Provide the (x, y) coordinate of the cell's center where the given text is located.  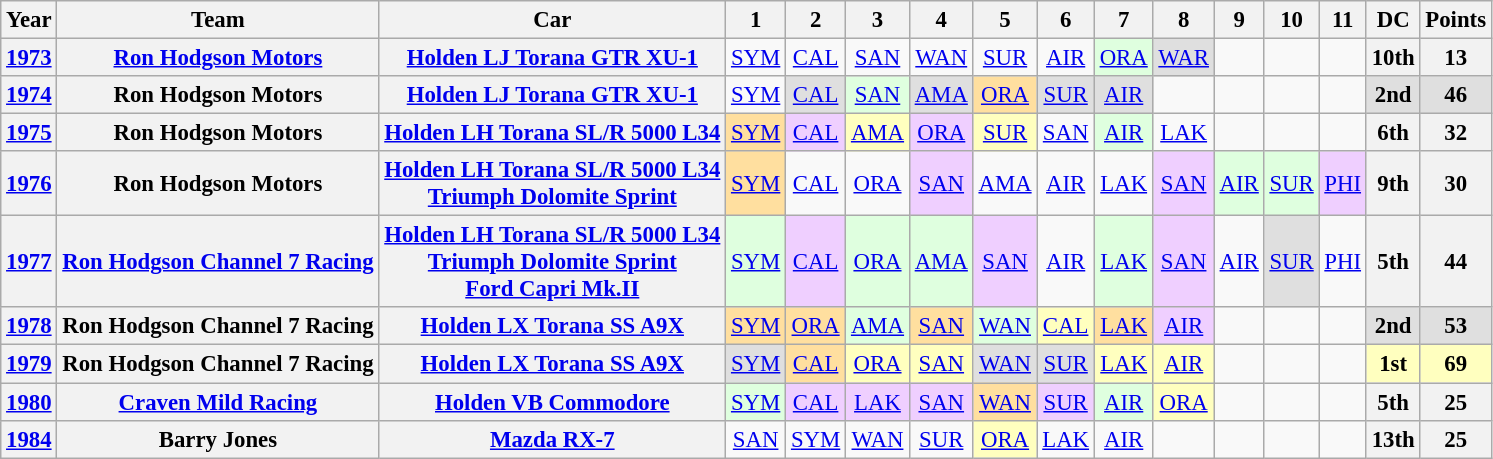
1975 (29, 133)
1984 (29, 439)
10 (1292, 20)
WAR (1184, 58)
46 (1456, 95)
Points (1456, 20)
30 (1456, 184)
1978 (29, 327)
53 (1456, 327)
1979 (29, 364)
1977 (29, 262)
69 (1456, 364)
1st (1393, 364)
44 (1456, 262)
Holden LH Torana SL/R 5000 L34Triumph Dolomite Sprint (552, 184)
6 (1066, 20)
DC (1393, 20)
32 (1456, 133)
7 (1124, 20)
2 (816, 20)
Year (29, 20)
9 (1239, 20)
1976 (29, 184)
1 (756, 20)
1980 (29, 402)
10th (1393, 58)
5 (1005, 20)
6th (1393, 133)
Holden LH Torana SL/R 5000 L34 (552, 133)
Holden VB Commodore (552, 402)
11 (1342, 20)
3 (878, 20)
13 (1456, 58)
Team (218, 20)
Craven Mild Racing (218, 402)
1973 (29, 58)
4 (941, 20)
1974 (29, 95)
13th (1393, 439)
Mazda RX-7 (552, 439)
9th (1393, 184)
Barry Jones (218, 439)
Car (552, 20)
Holden LH Torana SL/R 5000 L34Triumph Dolomite SprintFord Capri Mk.II (552, 262)
8 (1184, 20)
